Find where the given text appears and provide that cell's center as (x, y) coordinate. 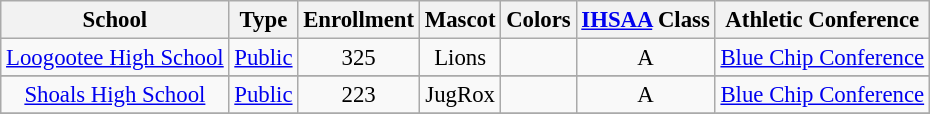
Shoals High School (115, 95)
Type (264, 20)
Enrollment (359, 20)
223 (359, 95)
325 (359, 58)
Athletic Conference (822, 20)
Lions (460, 58)
JugRox (460, 95)
Loogootee High School (115, 58)
Mascot (460, 20)
School (115, 20)
IHSAA Class (646, 20)
Colors (538, 20)
